Detect which cell encompasses the target text, then output its [X, Y] center coordinate. 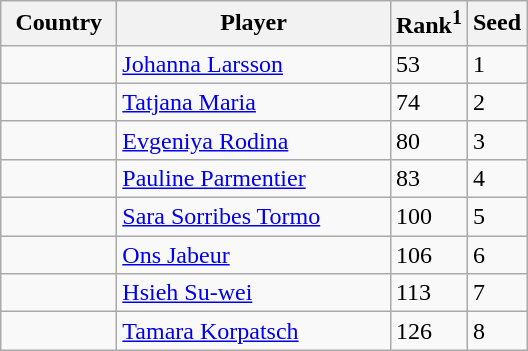
2 [496, 102]
1 [496, 64]
6 [496, 255]
Player [254, 24]
Tamara Korpatsch [254, 331]
Evgeniya Rodina [254, 140]
100 [428, 217]
Hsieh Su-wei [254, 293]
Johanna Larsson [254, 64]
7 [496, 293]
Ons Jabeur [254, 255]
Sara Sorribes Tormo [254, 217]
3 [496, 140]
Country [59, 24]
Rank1 [428, 24]
Tatjana Maria [254, 102]
Pauline Parmentier [254, 178]
80 [428, 140]
Seed [496, 24]
126 [428, 331]
83 [428, 178]
4 [496, 178]
53 [428, 64]
106 [428, 255]
5 [496, 217]
74 [428, 102]
113 [428, 293]
8 [496, 331]
